For the text-containing cell, return its midpoint in [X, Y] coordinate format. 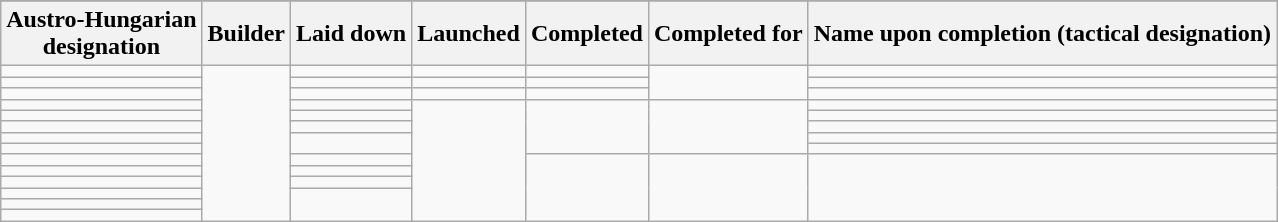
Austro-Hungariandesignation [102, 34]
Launched [469, 34]
Name upon completion (tactical designation) [1042, 34]
Completed for [728, 34]
Builder [246, 34]
Completed [586, 34]
Laid down [350, 34]
